Pinpoint the cell where the given text exists, returning its (x, y) midpoint coordinate. 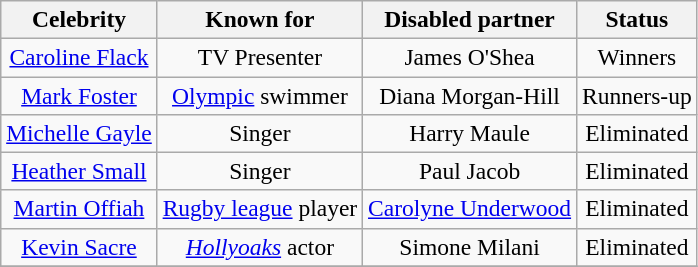
TV Presenter (260, 57)
Rugby league player (260, 209)
Heather Small (79, 171)
Carolyne Underwood (470, 209)
Martin Offiah (79, 209)
Simone Milani (470, 247)
Paul Jacob (470, 171)
Diana Morgan-Hill (470, 95)
Winners (638, 57)
Michelle Gayle (79, 133)
Celebrity (79, 19)
James O'Shea (470, 57)
Olympic swimmer (260, 95)
Hollyoaks actor (260, 247)
Kevin Sacre (79, 247)
Caroline Flack (79, 57)
Status (638, 19)
Known for (260, 19)
Runners-up (638, 95)
Mark Foster (79, 95)
Disabled partner (470, 19)
Harry Maule (470, 133)
